From the cell containing the given text, extract its center point as (x, y) coordinate. 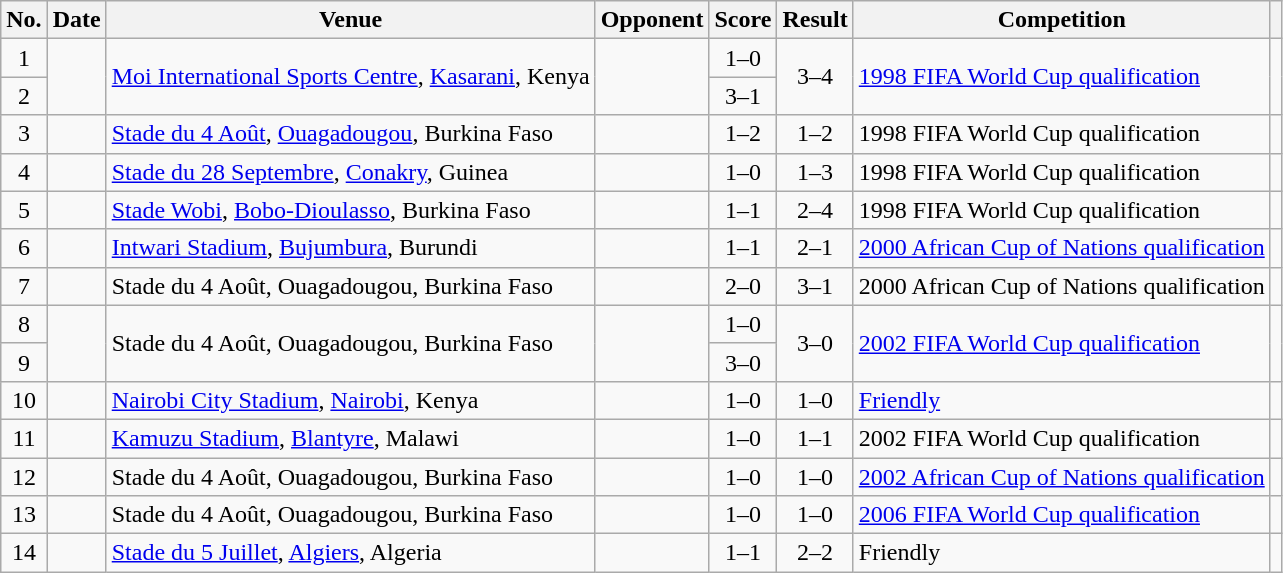
Intwari Stadium, Bujumbura, Burundi (350, 248)
3 (24, 134)
2–2 (815, 553)
Stade du 28 Septembre, Conakry, Guinea (350, 172)
1–3 (815, 172)
10 (24, 400)
Nairobi City Stadium, Nairobi, Kenya (350, 400)
Competition (1062, 20)
14 (24, 553)
Score (743, 20)
1 (24, 58)
2006 FIFA World Cup qualification (1062, 515)
3–4 (815, 77)
Stade Wobi, Bobo-Dioulasso, Burkina Faso (350, 210)
2002 African Cup of Nations qualification (1062, 477)
Date (76, 20)
8 (24, 324)
2–1 (815, 248)
12 (24, 477)
5 (24, 210)
2–4 (815, 210)
Opponent (652, 20)
11 (24, 438)
2 (24, 96)
9 (24, 362)
4 (24, 172)
7 (24, 286)
Kamuzu Stadium, Blantyre, Malawi (350, 438)
No. (24, 20)
Moi International Sports Centre, Kasarani, Kenya (350, 77)
6 (24, 248)
Stade du 5 Juillet, Algiers, Algeria (350, 553)
13 (24, 515)
Venue (350, 20)
2–0 (743, 286)
Result (815, 20)
